Output the [x, y] coordinate of the center of the cell containing the given text.  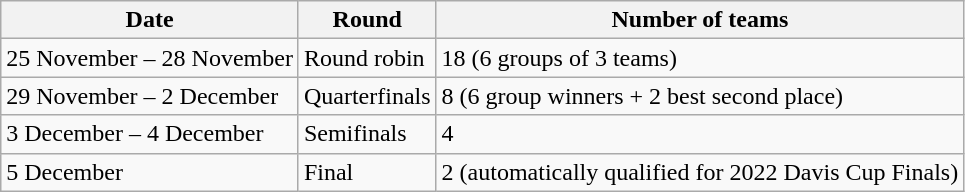
3 December – 4 December [150, 134]
Round [367, 20]
Number of teams [700, 20]
Date [150, 20]
Quarterfinals [367, 96]
Semifinals [367, 134]
Final [367, 172]
2 (automatically qualified for 2022 Davis Cup Finals) [700, 172]
29 November – 2 December [150, 96]
Round robin [367, 58]
4 [700, 134]
5 December [150, 172]
8 (6 group winners + 2 best second place) [700, 96]
25 November – 28 November [150, 58]
18 (6 groups of 3 teams) [700, 58]
